Return the (x, y) coordinate for the center point of the cell that contains the specified text.  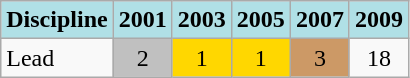
2003 (202, 20)
Lead (57, 58)
Discipline (57, 20)
2009 (378, 20)
2007 (320, 20)
3 (320, 58)
18 (378, 58)
2005 (260, 20)
2 (142, 58)
2001 (142, 20)
